Identify which cell holds the provided text, then report its (X, Y) central coordinate. 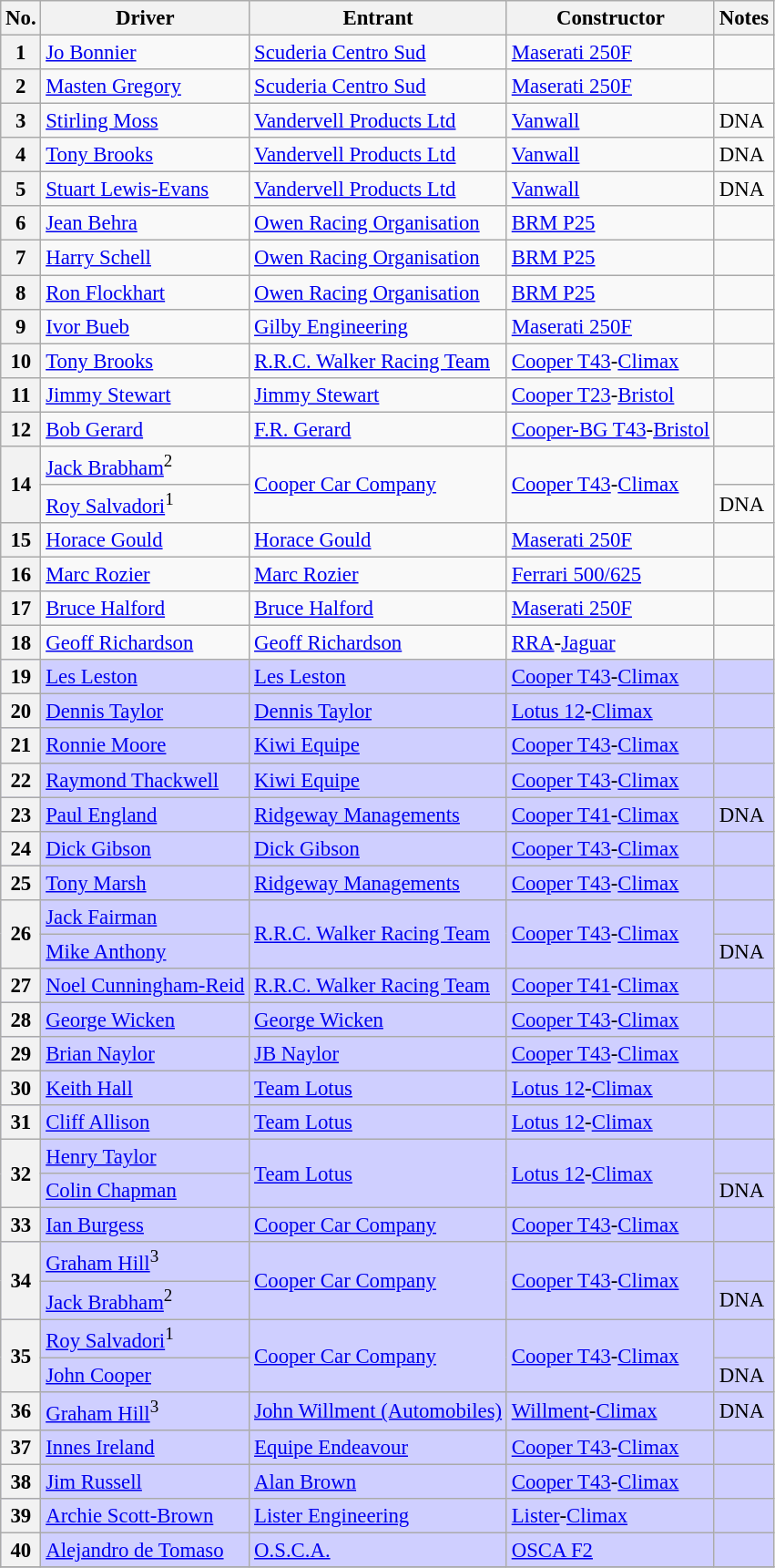
Henry Taylor (146, 1157)
1 (21, 53)
Ferrari 500/625 (610, 575)
5 (21, 190)
26 (21, 935)
Constructor (610, 18)
Stuart Lewis-Evans (146, 190)
23 (21, 815)
19 (21, 677)
Ron Flockhart (146, 292)
6 (21, 223)
14 (21, 485)
Brian Naylor (146, 1054)
Masten Gregory (146, 87)
4 (21, 155)
22 (21, 780)
Paul England (146, 815)
Lister Engineering (379, 1516)
Gilby Engineering (379, 326)
37 (21, 1448)
No. (21, 18)
Driver (146, 18)
F.R. Gerard (379, 429)
11 (21, 395)
Alan Brown (379, 1481)
Willment-Climax (610, 1411)
2 (21, 87)
Cooper T23-Bristol (610, 395)
Jean Behra (146, 223)
Entrant (379, 18)
25 (21, 883)
Tony Marsh (146, 883)
O.S.C.A. (379, 1551)
21 (21, 746)
Keith Hall (146, 1089)
36 (21, 1411)
Noel Cunningham-Reid (146, 986)
17 (21, 609)
RRA-Jaguar (610, 643)
Archie Scott-Brown (146, 1516)
Ivor Bueb (146, 326)
Cooper-BG T43-Bristol (610, 429)
27 (21, 986)
9 (21, 326)
Jack Fairman (146, 917)
Alejandro de Tomaso (146, 1551)
34 (21, 1281)
Cliff Allison (146, 1122)
Bob Gerard (146, 429)
15 (21, 540)
29 (21, 1054)
12 (21, 429)
Ian Burgess (146, 1225)
30 (21, 1089)
20 (21, 712)
8 (21, 292)
Jim Russell (146, 1481)
31 (21, 1122)
7 (21, 258)
39 (21, 1516)
JB Naylor (379, 1054)
10 (21, 361)
33 (21, 1225)
Ronnie Moore (146, 746)
Notes (743, 18)
John Cooper (146, 1375)
Innes Ireland (146, 1448)
40 (21, 1551)
28 (21, 1020)
Stirling Moss (146, 121)
3 (21, 121)
Lister-Climax (610, 1516)
24 (21, 848)
Jo Bonnier (146, 53)
35 (21, 1356)
16 (21, 575)
18 (21, 643)
32 (21, 1173)
OSCA F2 (610, 1551)
Equipe Endeavour (379, 1448)
Colin Chapman (146, 1191)
John Willment (Automobiles) (379, 1411)
Mike Anthony (146, 951)
Raymond Thackwell (146, 780)
38 (21, 1481)
Harry Schell (146, 258)
